For the text-containing cell, return its midpoint in [x, y] coordinate format. 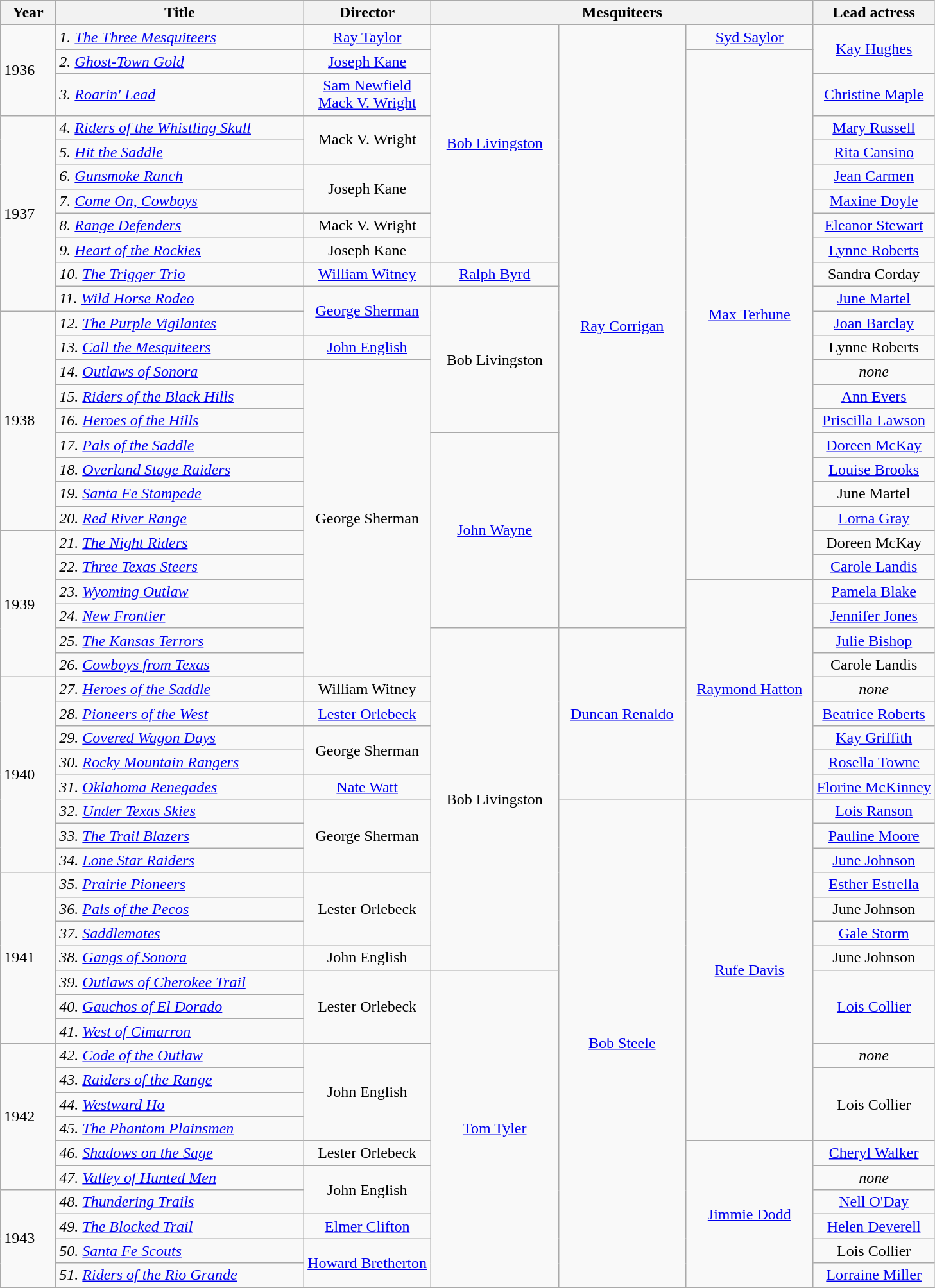
44. Westward Ho [180, 1104]
24. New Frontier [180, 616]
27. Heroes of the Saddle [180, 689]
Pauline Moore [874, 836]
Maxine Doyle [874, 201]
Nell O'Day [874, 1202]
32. Under Texas Skies [180, 811]
Ray Taylor [367, 37]
6. Gunsmoke Ranch [180, 176]
1939 [28, 604]
Kay Hughes [874, 49]
Rufe Davis [750, 970]
Joan Barclay [874, 323]
Elmer Clifton [367, 1226]
Julie Bishop [874, 640]
1936 [28, 71]
10. The Trigger Trio [180, 274]
50. Santa Fe Scouts [180, 1251]
2. Ghost-Town Gold [180, 62]
46. Shadows on the Sage [180, 1153]
Eleanor Stewart [874, 225]
30. Rocky Mountain Rangers [180, 763]
Lois Ranson [874, 811]
Lorna Gray [874, 518]
Lead actress [874, 13]
40. Gauchos of El Dorado [180, 1006]
17. Pals of the Saddle [180, 445]
21. The Night Riders [180, 543]
41. West of Cimarron [180, 1031]
Beatrice Roberts [874, 714]
29. Covered Wagon Days [180, 738]
38. Gangs of Sonora [180, 958]
Pamela Blake [874, 591]
1943 [28, 1239]
Director [367, 13]
22. Three Texas Steers [180, 567]
1942 [28, 1116]
23. Wyoming Outlaw [180, 591]
19. Santa Fe Stampede [180, 494]
Raymond Hatton [750, 689]
47. Valley of Hunted Men [180, 1178]
11. Wild Horse Rodeo [180, 298]
Mesquiteers [622, 13]
33. The Trail Blazers [180, 836]
45. The Phantom Plainsmen [180, 1129]
Esther Estrella [874, 885]
14. Outlaws of Sonora [180, 372]
Sandra Corday [874, 274]
7. Come On, Cowboys [180, 201]
Max Terhune [750, 314]
1938 [28, 421]
16. Heroes of the Hills [180, 421]
Louise Brooks [874, 470]
Florine McKinney [874, 787]
1941 [28, 958]
Gale Storm [874, 933]
Helen Deverell [874, 1226]
Nate Watt [367, 787]
3. Roarin' Lead [180, 95]
Ann Evers [874, 396]
43. Raiders of the Range [180, 1080]
34. Lone Star Raiders [180, 860]
Christine Maple [874, 95]
Jennifer Jones [874, 616]
Kay Griffith [874, 738]
12. The Purple Vigilantes [180, 323]
42. Code of the Outlaw [180, 1055]
Tom Tyler [494, 1129]
Lorraine Miller [874, 1275]
25. The Kansas Terrors [180, 640]
37. Saddlemates [180, 933]
Priscilla Lawson [874, 421]
5. Hit the Saddle [180, 152]
Syd Saylor [750, 37]
Ralph Byrd [494, 274]
26. Cowboys from Texas [180, 665]
48. Thundering Trails [180, 1202]
Bob Steele [622, 1043]
13. Call the Mesquiteers [180, 348]
20. Red River Range [180, 518]
Title [180, 13]
Duncan Renaldo [622, 713]
Jean Carmen [874, 176]
John Wayne [494, 530]
18. Overland Stage Raiders [180, 470]
1940 [28, 774]
9. Heart of the Rockies [180, 250]
Rosella Towne [874, 763]
Sam NewfieldMack V. Wright [367, 95]
28. Pioneers of the West [180, 714]
8. Range Defenders [180, 225]
Howard Bretherton [367, 1263]
51. Riders of the Rio Grande [180, 1275]
Rita Cansino [874, 152]
36. Pals of the Pecos [180, 909]
Year [28, 13]
49. The Blocked Trail [180, 1226]
Ray Corrigan [622, 326]
39. Outlaws of Cherokee Trail [180, 982]
Jimmie Dodd [750, 1214]
Mary Russell [874, 128]
4. Riders of the Whistling Skull [180, 128]
35. Prairie Pioneers [180, 885]
1. The Three Mesquiteers [180, 37]
15. Riders of the Black Hills [180, 396]
1937 [28, 213]
Cheryl Walker [874, 1153]
31. Oklahoma Renegades [180, 787]
